For the text-containing cell, return its midpoint in [X, Y] coordinate format. 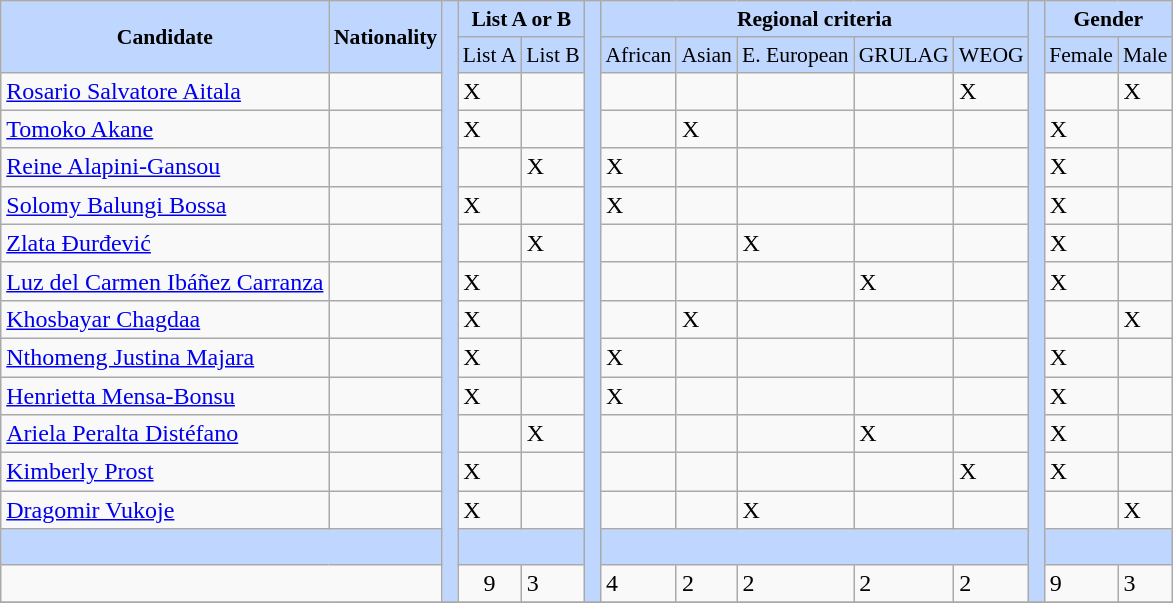
Asian [706, 54]
List B [553, 54]
Zlata Đurđević [165, 243]
Male [1145, 54]
Khosbayar Chagdaa [165, 319]
Gender [1108, 19]
Candidate [165, 36]
4 [638, 583]
Dragomir Vukoje [165, 510]
WEOG [992, 54]
Nthomeng Justina Majara [165, 357]
Rosario Salvatore Aitala [165, 91]
African [638, 54]
GRULAG [904, 54]
Nationality [386, 36]
Luz del Carmen Ibáñez Carranza [165, 281]
Kimberly Prost [165, 472]
List A or B [522, 19]
Henrietta Mensa-Bonsu [165, 395]
Tomoko Akane [165, 129]
Regional criteria [814, 19]
List A [490, 54]
Female [1081, 54]
Solomy Balungi Bossa [165, 205]
E. European [796, 54]
Reine Alapini-Gansou [165, 167]
Ariela Peralta Distéfano [165, 434]
